For the text-containing cell, return its midpoint in [x, y] coordinate format. 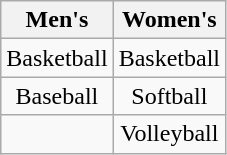
Women's [169, 20]
Volleyball [169, 134]
Softball [169, 96]
Men's [57, 20]
Baseball [57, 96]
